Extract the (x, y) coordinate from the center of the cell holding the provided text.  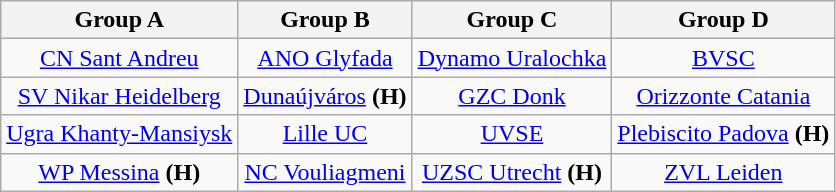
WP Messina (H) (120, 172)
ANO Glyfada (325, 58)
GZC Donk (512, 96)
Group A (120, 20)
SV Nikar Heidelberg (120, 96)
Plebiscito Padova (H) (724, 134)
CN Sant Andreu (120, 58)
Dunaújváros (H) (325, 96)
UVSE (512, 134)
Lille UC (325, 134)
UZSC Utrecht (H) (512, 172)
Ugra Khanty-Mansiysk (120, 134)
Orizzonte Catania (724, 96)
Group B (325, 20)
Dynamo Uralochka (512, 58)
Group D (724, 20)
BVSC (724, 58)
ZVL Leiden (724, 172)
NC Vouliagmeni (325, 172)
Group C (512, 20)
